Identify which cell holds the provided text, then report its [x, y] central coordinate. 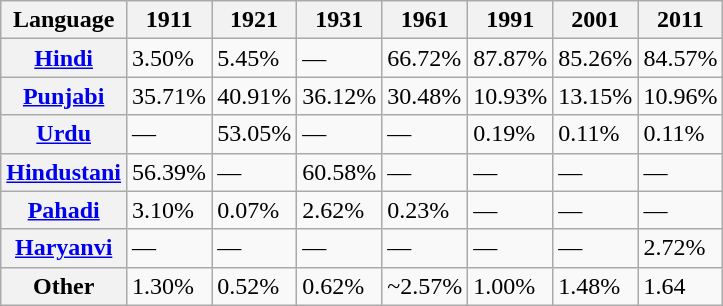
13.15% [596, 96]
2001 [596, 20]
Haryanvi [64, 248]
40.91% [254, 96]
1911 [170, 20]
10.96% [680, 96]
56.39% [170, 172]
0.23% [425, 210]
84.57% [680, 58]
60.58% [340, 172]
0.62% [340, 286]
~2.57% [425, 286]
1.30% [170, 286]
2.72% [680, 248]
0.07% [254, 210]
Punjabi [64, 96]
1931 [340, 20]
5.45% [254, 58]
3.10% [170, 210]
Language [64, 20]
0.52% [254, 286]
30.48% [425, 96]
2011 [680, 20]
0.19% [510, 134]
1961 [425, 20]
Urdu [64, 134]
35.71% [170, 96]
87.87% [510, 58]
1921 [254, 20]
53.05% [254, 134]
Hindi [64, 58]
66.72% [425, 58]
1991 [510, 20]
Hindustani [64, 172]
85.26% [596, 58]
10.93% [510, 96]
2.62% [340, 210]
1.64 [680, 286]
1.48% [596, 286]
1.00% [510, 286]
Other [64, 286]
Pahadi [64, 210]
36.12% [340, 96]
3.50% [170, 58]
